Search for the cell housing the specified text and yield its [x, y] center coordinate. 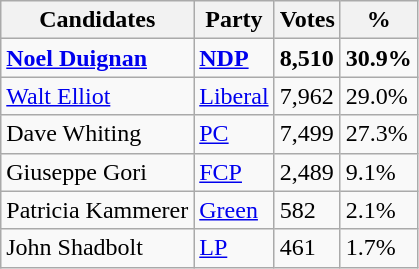
John Shadbolt [98, 248]
PC [234, 134]
LP [234, 248]
30.9% [378, 58]
Walt Elliot [98, 96]
2.1% [378, 210]
% [378, 20]
Liberal [234, 96]
Noel Duignan [98, 58]
Green [234, 210]
Party [234, 20]
29.0% [378, 96]
27.3% [378, 134]
Dave Whiting [98, 134]
7,962 [307, 96]
7,499 [307, 134]
1.7% [378, 248]
2,489 [307, 172]
Candidates [98, 20]
461 [307, 248]
NDP [234, 58]
8,510 [307, 58]
FCP [234, 172]
582 [307, 210]
Votes [307, 20]
9.1% [378, 172]
Patricia Kammerer [98, 210]
Giuseppe Gori [98, 172]
